From the cell containing the given text, extract its center point as (X, Y) coordinate. 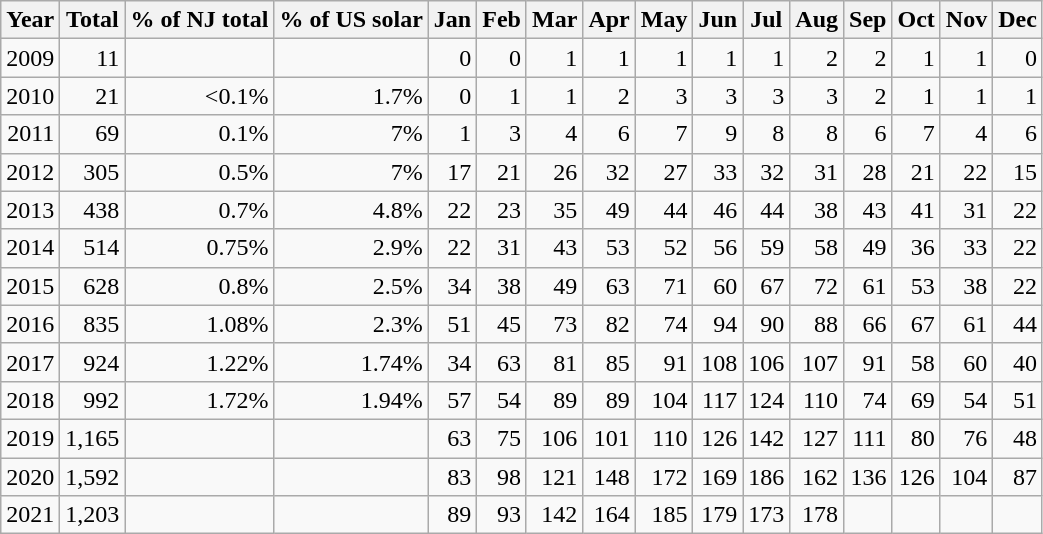
82 (609, 324)
36 (916, 248)
83 (452, 477)
1.74% (351, 362)
May (664, 20)
1.72% (200, 400)
2019 (30, 438)
72 (817, 286)
23 (502, 210)
2021 (30, 515)
1,165 (92, 438)
45 (502, 324)
2018 (30, 400)
Year (30, 20)
Apr (609, 20)
992 (92, 400)
169 (718, 477)
628 (92, 286)
117 (718, 400)
Jul (766, 20)
46 (718, 210)
90 (766, 324)
71 (664, 286)
88 (817, 324)
0.5% (200, 172)
2015 (30, 286)
305 (92, 172)
Sep (868, 20)
121 (554, 477)
52 (664, 248)
Aug (817, 20)
185 (664, 515)
101 (609, 438)
15 (1018, 172)
179 (718, 515)
26 (554, 172)
2014 (30, 248)
Total (92, 20)
11 (92, 58)
111 (868, 438)
2017 (30, 362)
85 (609, 362)
% of US solar (351, 20)
1,203 (92, 515)
94 (718, 324)
835 (92, 324)
164 (609, 515)
0.7% (200, 210)
87 (1018, 477)
81 (554, 362)
57 (452, 400)
59 (766, 248)
27 (664, 172)
0.75% (200, 248)
172 (664, 477)
108 (718, 362)
438 (92, 210)
148 (609, 477)
98 (502, 477)
48 (1018, 438)
2013 (30, 210)
514 (92, 248)
Jun (718, 20)
924 (92, 362)
Oct (916, 20)
Feb (502, 20)
2.3% (351, 324)
Nov (966, 20)
93 (502, 515)
1.7% (351, 96)
<0.1% (200, 96)
1.94% (351, 400)
40 (1018, 362)
0.8% (200, 286)
9 (718, 134)
2020 (30, 477)
2.5% (351, 286)
178 (817, 515)
124 (766, 400)
136 (868, 477)
Dec (1018, 20)
17 (452, 172)
73 (554, 324)
2.9% (351, 248)
66 (868, 324)
2009 (30, 58)
Mar (554, 20)
56 (718, 248)
80 (916, 438)
1.22% (200, 362)
186 (766, 477)
162 (817, 477)
1,592 (92, 477)
75 (502, 438)
Jan (452, 20)
2011 (30, 134)
2010 (30, 96)
127 (817, 438)
2016 (30, 324)
173 (766, 515)
4.8% (351, 210)
76 (966, 438)
35 (554, 210)
107 (817, 362)
1.08% (200, 324)
2012 (30, 172)
28 (868, 172)
0.1% (200, 134)
41 (916, 210)
% of NJ total (200, 20)
